Locate the cell with the specified text and output its [x, y] center coordinate. 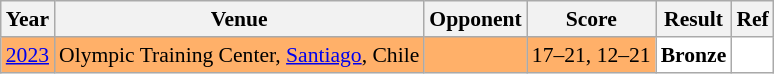
Venue [239, 19]
Bronze [694, 55]
Olympic Training Center, Santiago, Chile [239, 55]
Year [28, 19]
Score [592, 19]
2023 [28, 55]
17–21, 12–21 [592, 55]
Opponent [476, 19]
Ref [752, 19]
Result [694, 19]
